Return the [X, Y] coordinate for the center point of the cell that contains the specified text.  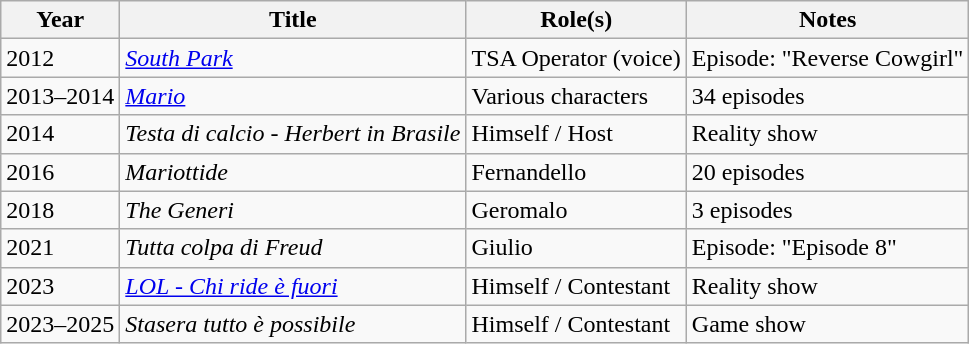
34 episodes [828, 96]
2023–2025 [60, 324]
Stasera tutto è possibile [293, 324]
LOL - Chi ride è fuori [293, 286]
Episode: "Episode 8" [828, 248]
Himself / Host [576, 134]
Title [293, 20]
Notes [828, 20]
Testa di calcio - Herbert in Brasile [293, 134]
Tutta colpa di Freud [293, 248]
Game show [828, 324]
Episode: "Reverse Cowgirl" [828, 58]
Mariottide [293, 172]
2014 [60, 134]
TSA Operator (voice) [576, 58]
2012 [60, 58]
Mario [293, 96]
South Park [293, 58]
Fernandello [576, 172]
20 episodes [828, 172]
2023 [60, 286]
2021 [60, 248]
2013–2014 [60, 96]
3 episodes [828, 210]
2018 [60, 210]
2016 [60, 172]
Role(s) [576, 20]
Year [60, 20]
Various characters [576, 96]
Giulio [576, 248]
The Generi [293, 210]
Geromalo [576, 210]
